Extract the [X, Y] coordinate from the center of the cell holding the provided text.  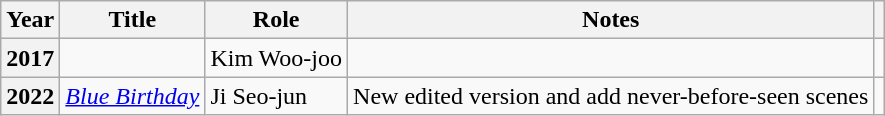
New edited version and add never-before-seen scenes [611, 96]
Notes [611, 20]
Year [30, 20]
2017 [30, 58]
Title [132, 20]
2022 [30, 96]
Role [276, 20]
Ji Seo-jun [276, 96]
Kim Woo-joo [276, 58]
Blue Birthday [132, 96]
